Provide the (x, y) coordinate of the cell's center where the given text is located.  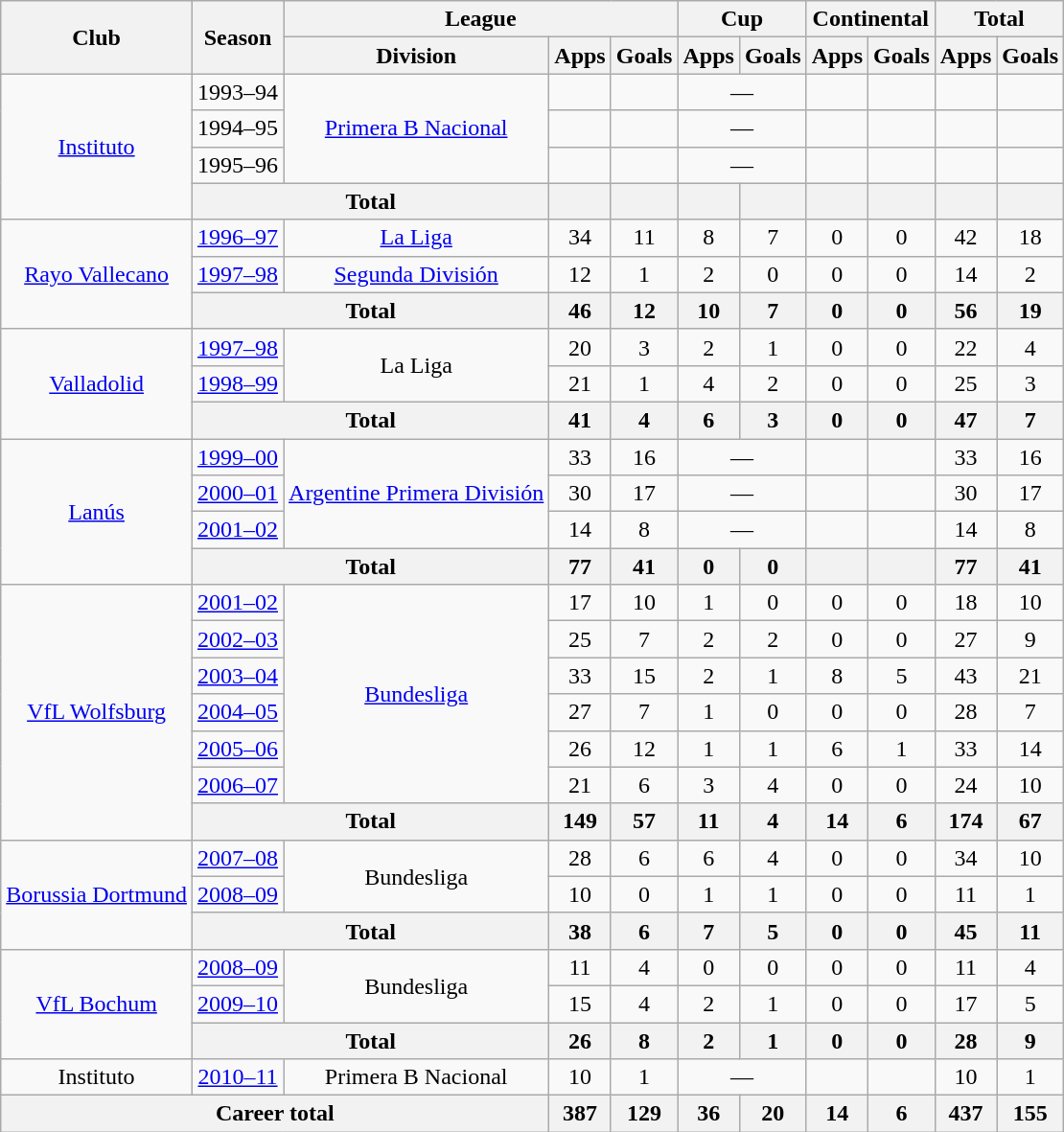
1996–97 (238, 238)
Career total (275, 1114)
45 (965, 931)
Borussia Dortmund (97, 894)
46 (580, 311)
174 (965, 821)
Cup (742, 19)
Club (97, 37)
129 (644, 1114)
47 (965, 420)
Continental (870, 19)
Division (416, 56)
League (481, 19)
1995–96 (238, 165)
Segunda División (416, 274)
2009–10 (238, 1004)
VfL Bochum (97, 1004)
2010–11 (238, 1077)
155 (1030, 1114)
1993–94 (238, 92)
36 (708, 1114)
2000–01 (238, 494)
67 (1030, 821)
2006–07 (238, 785)
19 (1030, 311)
1998–99 (238, 383)
2002–03 (238, 639)
Argentine Primera División (416, 494)
Valladolid (97, 383)
24 (965, 785)
57 (644, 821)
43 (965, 676)
VfL Wolfsburg (97, 712)
1999–00 (238, 457)
2004–05 (238, 712)
1994–95 (238, 128)
22 (965, 347)
437 (965, 1114)
Lanús (97, 512)
42 (965, 238)
Rayo Vallecano (97, 274)
2007–08 (238, 858)
56 (965, 311)
387 (580, 1114)
2003–04 (238, 676)
149 (580, 821)
Season (238, 37)
2005–06 (238, 749)
38 (580, 931)
